Pinpoint the cell where the given text exists, returning its (x, y) midpoint coordinate. 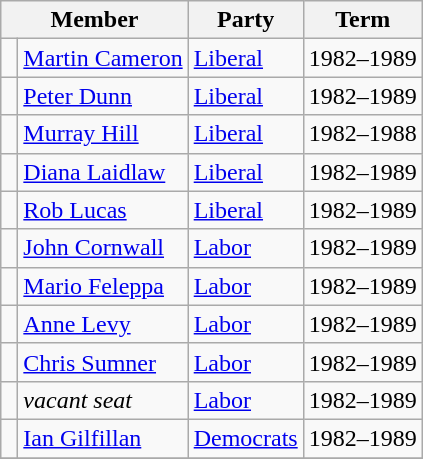
Chris Sumner (103, 362)
Diana Laidlaw (103, 172)
Member (94, 20)
Term (362, 20)
vacant seat (103, 400)
John Cornwall (103, 248)
Peter Dunn (103, 96)
Rob Lucas (103, 210)
Murray Hill (103, 134)
Anne Levy (103, 324)
Ian Gilfillan (103, 438)
1982–1988 (362, 134)
Mario Feleppa (103, 286)
Party (246, 20)
Democrats (246, 438)
Martin Cameron (103, 58)
